Locate the cell with the specified text and output its [x, y] center coordinate. 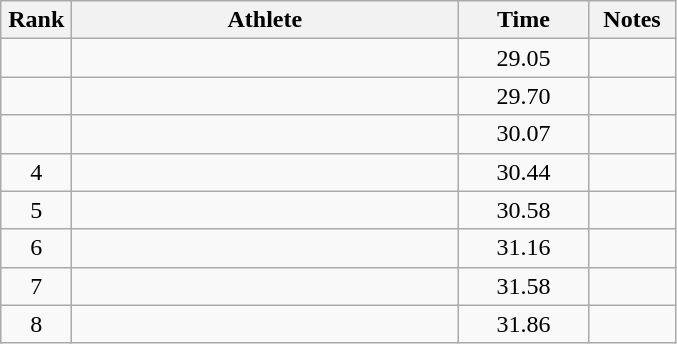
29.05 [524, 58]
31.16 [524, 248]
6 [36, 248]
7 [36, 286]
Rank [36, 20]
8 [36, 324]
30.58 [524, 210]
Athlete [265, 20]
30.44 [524, 172]
31.58 [524, 286]
31.86 [524, 324]
4 [36, 172]
Time [524, 20]
5 [36, 210]
Notes [632, 20]
29.70 [524, 96]
30.07 [524, 134]
